Scan for the cell matching the given text and deliver its [X, Y] coordinate at center. 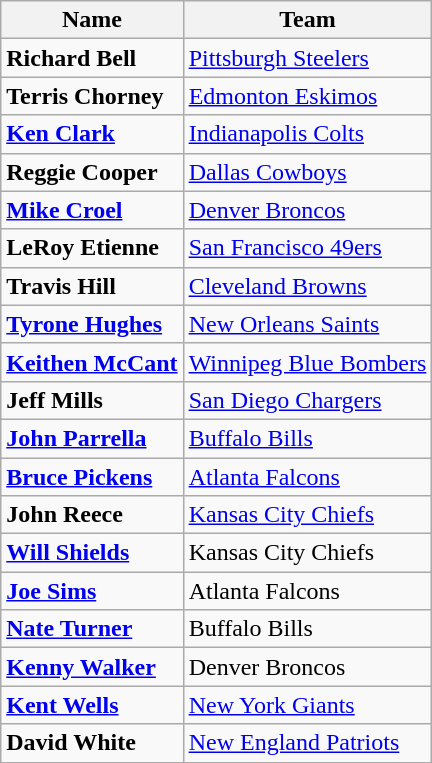
Team [308, 20]
Joe Sims [92, 591]
Indianapolis Colts [308, 134]
Kenny Walker [92, 667]
New York Giants [308, 705]
Keithen McCant [92, 362]
Mike Croel [92, 210]
Richard Bell [92, 58]
Nate Turner [92, 629]
Cleveland Browns [308, 286]
Bruce Pickens [92, 477]
John Parrella [92, 438]
Jeff Mills [92, 400]
New Orleans Saints [308, 324]
Reggie Cooper [92, 172]
Tyrone Hughes [92, 324]
Winnipeg Blue Bombers [308, 362]
Dallas Cowboys [308, 172]
Name [92, 20]
San Francisco 49ers [308, 248]
LeRoy Etienne [92, 248]
San Diego Chargers [308, 400]
Terris Chorney [92, 96]
David White [92, 743]
Edmonton Eskimos [308, 96]
Ken Clark [92, 134]
Travis Hill [92, 286]
Pittsburgh Steelers [308, 58]
Will Shields [92, 553]
New England Patriots [308, 743]
John Reece [92, 515]
Kent Wells [92, 705]
